Scan for the cell matching the given text and deliver its [x, y] coordinate at center. 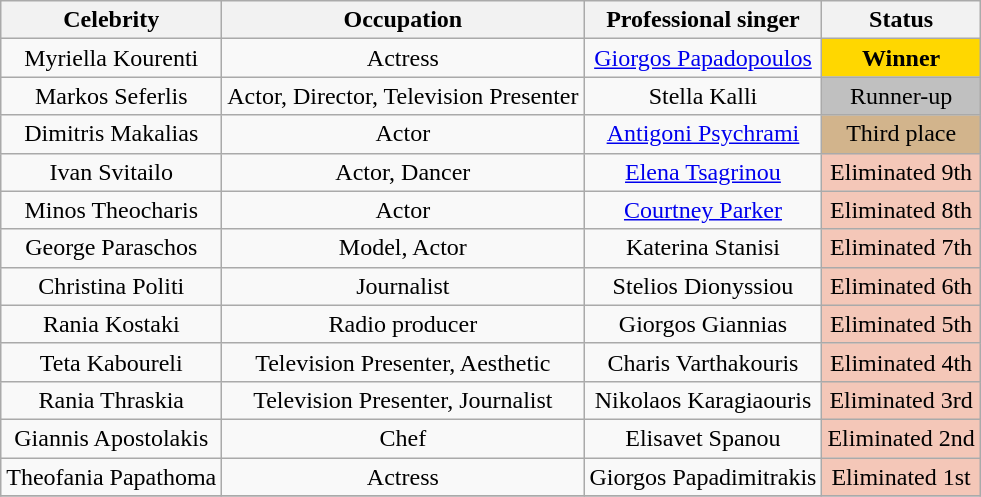
Actor, Dancer [403, 172]
Minos Theocharis [112, 210]
Giannis Apostolakis [112, 438]
Television Presenter, Aesthetic [403, 362]
Model, Actor [403, 248]
Celebrity [112, 20]
Ivan Svitailo [112, 172]
Eliminated 9th [901, 172]
Giorgos Giannias [703, 324]
Elena Tsagrinou [703, 172]
Myriella Kourenti [112, 58]
Professional singer [703, 20]
Rania Thraskia [112, 400]
Occupation [403, 20]
Status [901, 20]
Eliminated 6th [901, 286]
Giorgos Papadopoulos [703, 58]
Stella Kalli [703, 96]
Eliminated 7th [901, 248]
Katerina Stanisi [703, 248]
Elisavet Spanou [703, 438]
Radio producer [403, 324]
Giorgos Papadimitrakis [703, 477]
Rania Kostaki [112, 324]
Charis Varthakouris [703, 362]
Theofania Papathoma [112, 477]
Markos Seferlis [112, 96]
Antigoni Psychrami [703, 134]
Teta Kaboureli [112, 362]
Eliminated 3rd [901, 400]
Courtney Parker [703, 210]
Eliminated 8th [901, 210]
Eliminated 4th [901, 362]
Chef [403, 438]
Nikolaos Karagiaouris [703, 400]
Eliminated 1st [901, 477]
Television Presenter, Journalist [403, 400]
Eliminated 2nd [901, 438]
Christina Politi [112, 286]
Dimitris Makalias [112, 134]
Journalist [403, 286]
George Paraschos [112, 248]
Third place [901, 134]
Eliminated 5th [901, 324]
Winner [901, 58]
Stelios Dionyssiou [703, 286]
Actor, Director, Television Presenter [403, 96]
Runner-up [901, 96]
